Capture the cell that displays the provided text and extract its [X, Y] central coordinate. 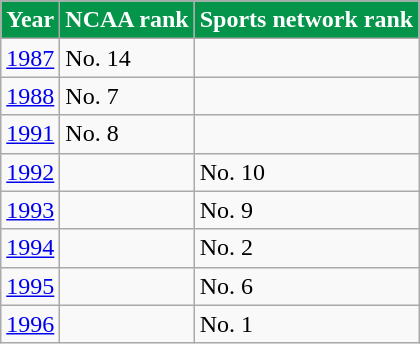
1993 [30, 210]
1988 [30, 96]
No. 10 [306, 172]
No. 1 [306, 324]
NCAA rank [127, 20]
1994 [30, 248]
No. 2 [306, 248]
No. 14 [127, 58]
Year [30, 20]
No. 9 [306, 210]
No. 7 [127, 96]
Sports network rank [306, 20]
1992 [30, 172]
No. 8 [127, 134]
1995 [30, 286]
No. 6 [306, 286]
1991 [30, 134]
1987 [30, 58]
1996 [30, 324]
